Provide the [x, y] coordinate of the cell's center where the given text is located.  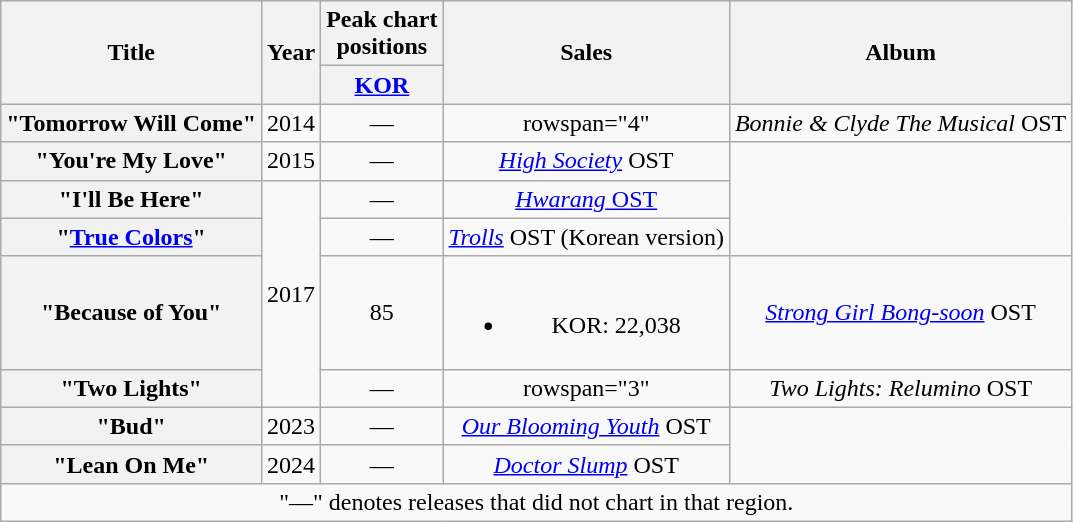
Title [132, 52]
Peak chartpositions [382, 34]
Our Blooming Youth OST [586, 426]
2014 [292, 123]
rowspan="4" [586, 123]
High Society OST [586, 161]
Two Lights: Relumino OST [900, 388]
"Lean On Me" [132, 464]
Year [292, 52]
Hwarang OST [586, 199]
2015 [292, 161]
Doctor Slump OST [586, 464]
"You're My Love" [132, 161]
"Bud" [132, 426]
"—" denotes releases that did not chart in that region. [536, 502]
2023 [292, 426]
KOR: 22,038 [586, 312]
Trolls OST (Korean version) [586, 237]
rowspan="3" [586, 388]
Bonnie & Clyde The Musical OST [900, 123]
Strong Girl Bong-soon OST [900, 312]
85 [382, 312]
"Two Lights" [132, 388]
KOR [382, 85]
Sales [586, 52]
"Because of You" [132, 312]
"I'll Be Here" [132, 199]
"Tomorrow Will Come" [132, 123]
Album [900, 52]
2017 [292, 294]
2024 [292, 464]
"True Colors" [132, 237]
